Output the (x, y) coordinate of the center of the cell containing the given text.  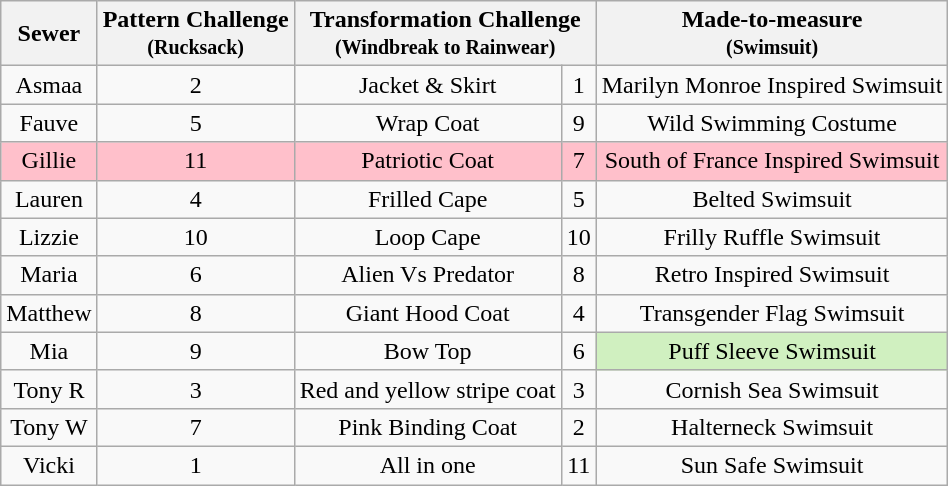
Red and yellow stripe coat (428, 389)
Bow Top (428, 351)
Gillie (49, 161)
Tony W (49, 427)
Lauren (49, 199)
Frilly Ruffle Swimsuit (772, 237)
Sewer (49, 34)
South of France Inspired Swimsuit (772, 161)
Wrap Coat (428, 123)
Loop Cape (428, 237)
Halterneck Swimsuit (772, 427)
Asmaa (49, 85)
Retro Inspired Swimsuit (772, 275)
Tony R (49, 389)
Pink Binding Coat (428, 427)
Vicki (49, 465)
Cornish Sea Swimsuit (772, 389)
Transformation Challenge(Windbreak to Rainwear) (445, 34)
Marilyn Monroe Inspired Swimsuit (772, 85)
Made-to-measure(Swimsuit) (772, 34)
Wild Swimming Costume (772, 123)
Sun Safe Swimsuit (772, 465)
Maria (49, 275)
Lizzie (49, 237)
Jacket & Skirt (428, 85)
Transgender Flag Swimsuit (772, 313)
Alien Vs Predator (428, 275)
Puff Sleeve Swimsuit (772, 351)
Pattern Challenge(Rucksack) (196, 34)
Matthew (49, 313)
Fauve (49, 123)
Giant Hood Coat (428, 313)
Belted Swimsuit (772, 199)
Mia (49, 351)
Patriotic Coat (428, 161)
Frilled Cape (428, 199)
All in one (428, 465)
